Scan for the cell matching the given text and deliver its [x, y] coordinate at center. 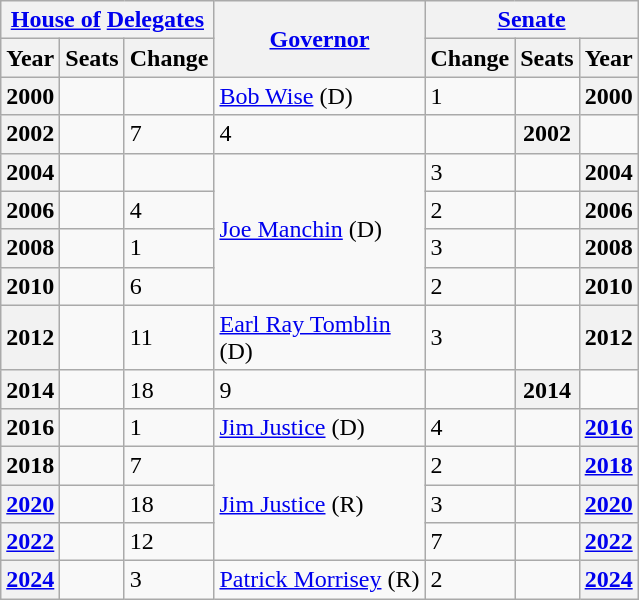
Senate [532, 20]
Governor [320, 39]
12 [169, 542]
Joe Manchin (D) [320, 229]
9 [320, 389]
Jim Justice (R) [320, 503]
6 [169, 286]
Jim Justice (D) [320, 427]
Earl Ray Tomblin(D) [320, 338]
Bob Wise (D) [320, 96]
House of Delegates [108, 20]
Patrick Morrisey (R) [320, 580]
11 [169, 338]
